Determine the (X, Y) coordinate at the center of the cell enclosing the given text.  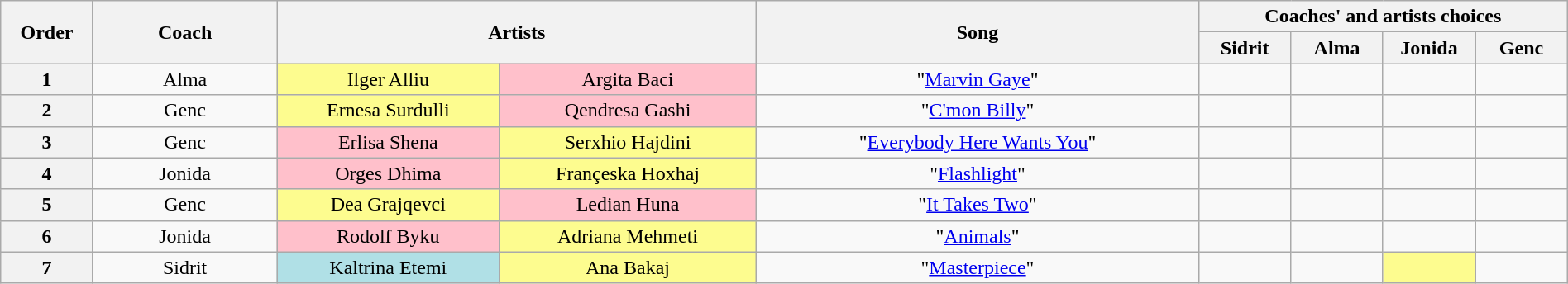
5 (46, 205)
Adriana Mehmeti (629, 236)
"Flashlight" (978, 173)
Erlisa Shena (388, 142)
Qendresa Gashi (629, 111)
"Animals" (978, 236)
Ledian Huna (629, 205)
"C'mon Billy" (978, 111)
Argita Baci (629, 79)
Order (46, 32)
Orges Dhima (388, 173)
"Masterpiece" (978, 267)
Dea Grajqevci (388, 205)
Françeska Hoxhaj (629, 173)
Ilger Alliu (388, 79)
1 (46, 79)
"Marvin Gaye" (978, 79)
7 (46, 267)
Song (978, 32)
Ana Bakaj (629, 267)
"Everybody Here Wants You" (978, 142)
Serxhio Hajdini (629, 142)
Kaltrina Etemi (388, 267)
4 (46, 173)
2 (46, 111)
Coach (185, 32)
6 (46, 236)
Artists (516, 32)
Coaches' and artists choices (1383, 17)
"It Takes Two" (978, 205)
3 (46, 142)
Ernesa Surdulli (388, 111)
Rodolf Byku (388, 236)
